Find where the given text appears and provide that cell's center as (x, y) coordinate. 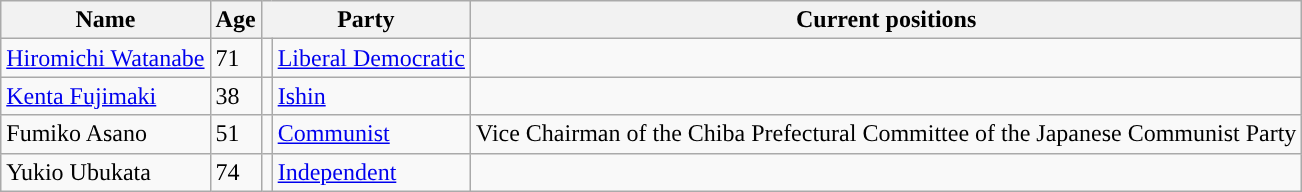
Age (236, 20)
Yukio Ubukata (106, 172)
38 (236, 96)
Kenta Fujimaki (106, 96)
Hiromichi Watanabe (106, 58)
Ishin (371, 96)
Fumiko Asano (106, 134)
Liberal Democratic (371, 58)
Independent (371, 172)
Name (106, 20)
Current positions (886, 20)
74 (236, 172)
Communist (371, 134)
Party (366, 20)
51 (236, 134)
71 (236, 58)
Vice Chairman of the Chiba Prefectural Committee of the Japanese Communist Party (886, 134)
